Find where the given text appears and provide that cell's center as (X, Y) coordinate. 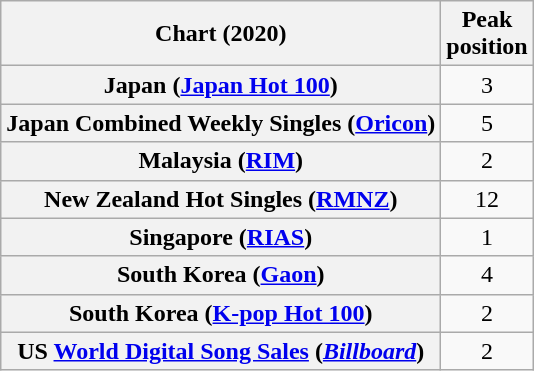
New Zealand Hot Singles (RMNZ) (221, 199)
5 (487, 123)
Japan Combined Weekly Singles (Oricon) (221, 123)
South Korea (K-pop Hot 100) (221, 313)
South Korea (Gaon) (221, 275)
Peakposition (487, 34)
Japan (Japan Hot 100) (221, 85)
Singapore (RIAS) (221, 237)
4 (487, 275)
Chart (2020) (221, 34)
Malaysia (RIM) (221, 161)
US World Digital Song Sales (Billboard) (221, 351)
1 (487, 237)
3 (487, 85)
12 (487, 199)
